Capture the cell that displays the provided text and extract its (x, y) central coordinate. 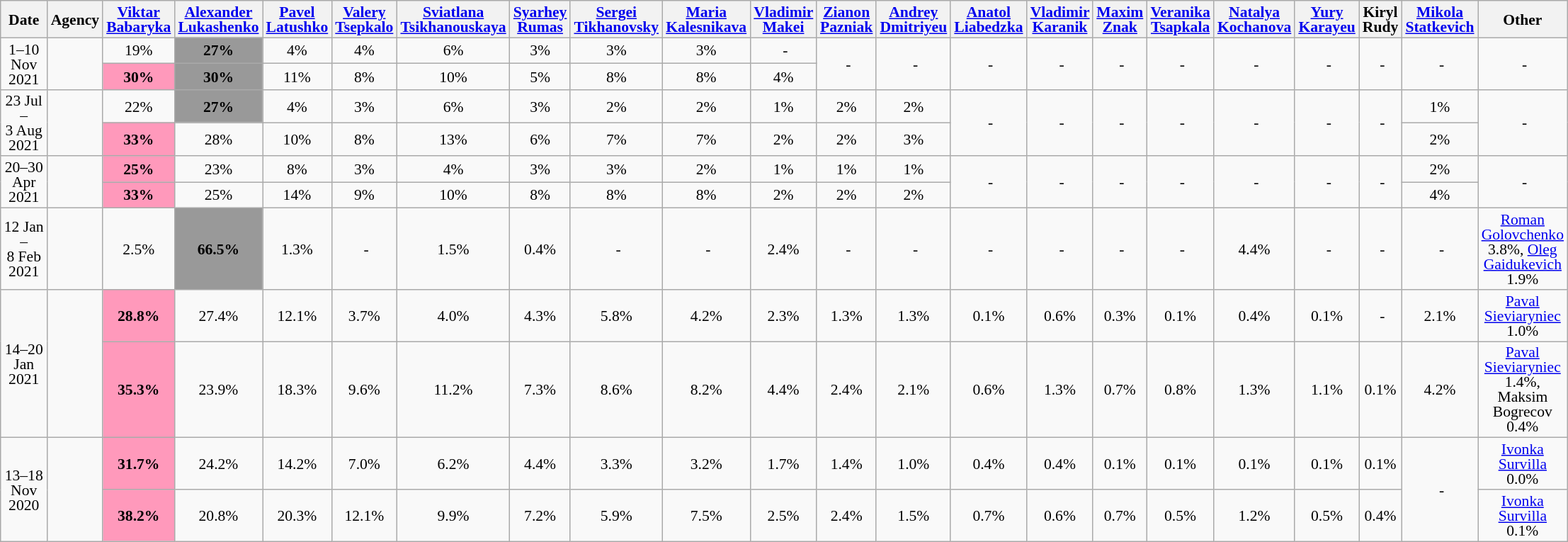
9.9% (453, 516)
13% (453, 139)
13–18 Nov 2020 (24, 490)
7.5% (706, 516)
1.0% (914, 463)
0.3% (1120, 316)
11.2% (453, 390)
1.1% (1326, 390)
1.2% (1254, 516)
23% (218, 170)
3.7% (364, 316)
7.2% (540, 516)
38.2% (139, 516)
23 Jul – 3 Aug 2021 (24, 123)
2.3% (783, 316)
Ivonka Survilla 0.0% (1523, 463)
Maxim Znak (1120, 19)
Viktar Babaryka (139, 19)
66.5% (218, 249)
Sergei Tikhanovsky (616, 19)
9% (364, 196)
5.9% (616, 516)
Zianon Pazniak (846, 19)
3.3% (616, 463)
Mikola Statkevich (1439, 19)
Pavel Latushko (297, 19)
6.2% (453, 463)
11% (297, 77)
22% (139, 106)
14% (297, 196)
Paval Sieviaryniec 1.4%, Maksim Bogrecov 0.4% (1523, 390)
Veranika Tsapkala (1180, 19)
28% (218, 139)
Other (1523, 19)
5.8% (616, 316)
1.7% (783, 463)
18.3% (297, 390)
27.4% (218, 316)
14–20 Jan 2021 (24, 364)
Yury Karayeu (1326, 19)
Natalya Kochanova (1254, 19)
4.0% (453, 316)
Kiryl Rudy (1381, 19)
5% (540, 77)
Roman Golovchenko 3.8%, Oleg Gaidukevich 1.9% (1523, 249)
1–10 Nov 2021 (24, 64)
Alexander Lukashenko (218, 19)
14.2% (297, 463)
8.2% (706, 390)
7.0% (364, 463)
Ivonka Survilla 0.1% (1523, 516)
8.6% (616, 390)
Vladimir Karanik (1060, 19)
Syarhey Rumas (540, 19)
Maria Kalesnikava (706, 19)
Valery Tsepkalo (364, 19)
Paval Sieviaryniec 1.0% (1523, 316)
3.2% (706, 463)
20–30 Apr 2021 (24, 183)
24.2% (218, 463)
Sviatlana Tsikhanouskaya (453, 19)
9.6% (364, 390)
Anatol Liabedzka (989, 19)
35.3% (139, 390)
4.3% (540, 316)
12 Jan – 8 Feb 2021 (24, 249)
28.8% (139, 316)
Vladimir Makei (783, 19)
19% (139, 51)
7.3% (540, 390)
0.8% (1180, 390)
31.7% (139, 463)
20.8% (218, 516)
Andrey Dmitriyeu (914, 19)
Date (24, 19)
23.9% (218, 390)
Agency (75, 19)
1.4% (846, 463)
20.3% (297, 516)
